Pinpoint the cell where the given text exists, returning its (x, y) midpoint coordinate. 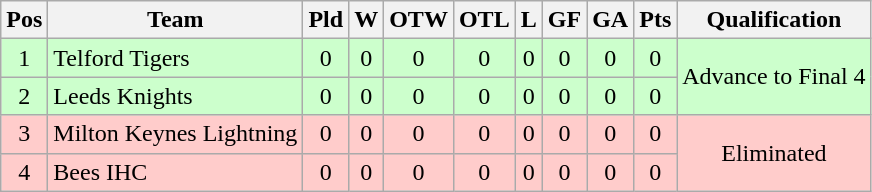
GA (610, 20)
1 (24, 58)
L (528, 20)
OTL (484, 20)
Pld (326, 20)
Pos (24, 20)
Eliminated (774, 153)
Milton Keynes Lightning (176, 134)
Telford Tigers (176, 58)
Pts (656, 20)
GF (564, 20)
Advance to Final 4 (774, 77)
Team (176, 20)
Bees IHC (176, 172)
2 (24, 96)
Qualification (774, 20)
4 (24, 172)
OTW (419, 20)
W (366, 20)
Leeds Knights (176, 96)
3 (24, 134)
